Return the (x, y) coordinate for the center point of the cell that contains the specified text.  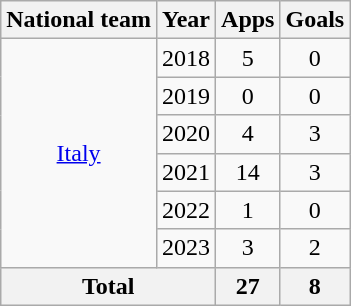
Year (186, 20)
2020 (186, 134)
1 (248, 210)
2022 (186, 210)
Goals (315, 20)
2023 (186, 248)
2021 (186, 172)
2 (315, 248)
Apps (248, 20)
National team (79, 20)
14 (248, 172)
Italy (79, 153)
2019 (186, 96)
Total (108, 286)
4 (248, 134)
8 (315, 286)
27 (248, 286)
2018 (186, 58)
5 (248, 58)
